Extract the (x, y) coordinate from the center of the cell holding the provided text.  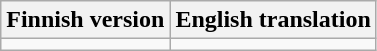
English translation (273, 20)
Finnish version (86, 20)
